Return the [x, y] coordinate for the center point of the cell that contains the specified text.  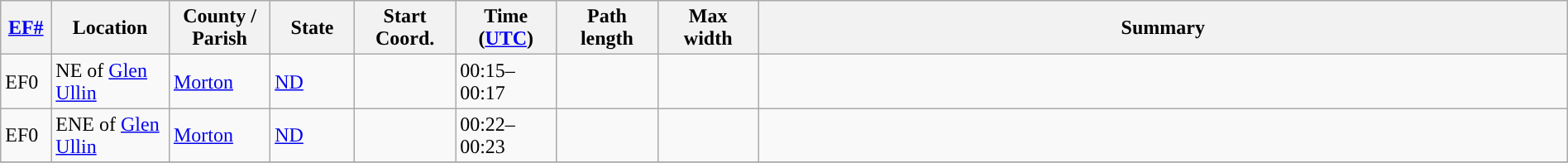
Summary [1163, 28]
Max width [708, 28]
00:22–00:23 [506, 136]
ENE of Glen Ullin [111, 136]
State [313, 28]
Path length [607, 28]
County / Parish [219, 28]
Location [111, 28]
00:15–00:17 [506, 81]
Start Coord. [404, 28]
EF# [26, 28]
Time (UTC) [506, 28]
NE of Glen Ullin [111, 81]
